Output the [X, Y] coordinate of the center of the cell containing the given text.  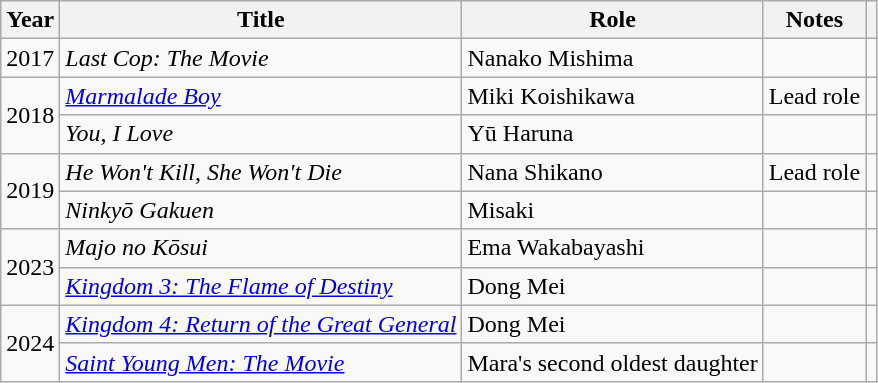
Year [30, 20]
Title [261, 20]
You, I Love [261, 134]
Yū Haruna [612, 134]
Ninkyō Gakuen [261, 210]
Marmalade Boy [261, 96]
Mara's second oldest daughter [612, 362]
Miki Koishikawa [612, 96]
Kingdom 3: The Flame of Destiny [261, 286]
Last Cop: The Movie [261, 58]
Misaki [612, 210]
Ema Wakabayashi [612, 248]
2019 [30, 191]
2017 [30, 58]
2018 [30, 115]
2023 [30, 267]
2024 [30, 343]
Saint Young Men: The Movie [261, 362]
Majo no Kōsui [261, 248]
He Won't Kill, She Won't Die [261, 172]
Nanako Mishima [612, 58]
Kingdom 4: Return of the Great General [261, 324]
Nana Shikano [612, 172]
Role [612, 20]
Notes [814, 20]
